Extract the (X, Y) coordinate from the center of the cell holding the provided text.  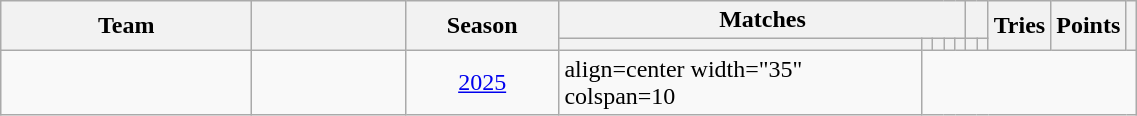
2025 (482, 82)
align=center width="35" colspan=10 (740, 82)
Tries (1020, 26)
Team (126, 26)
Points (1088, 26)
Season (482, 26)
Matches (762, 20)
